Locate the cell with the specified text and output its (x, y) center coordinate. 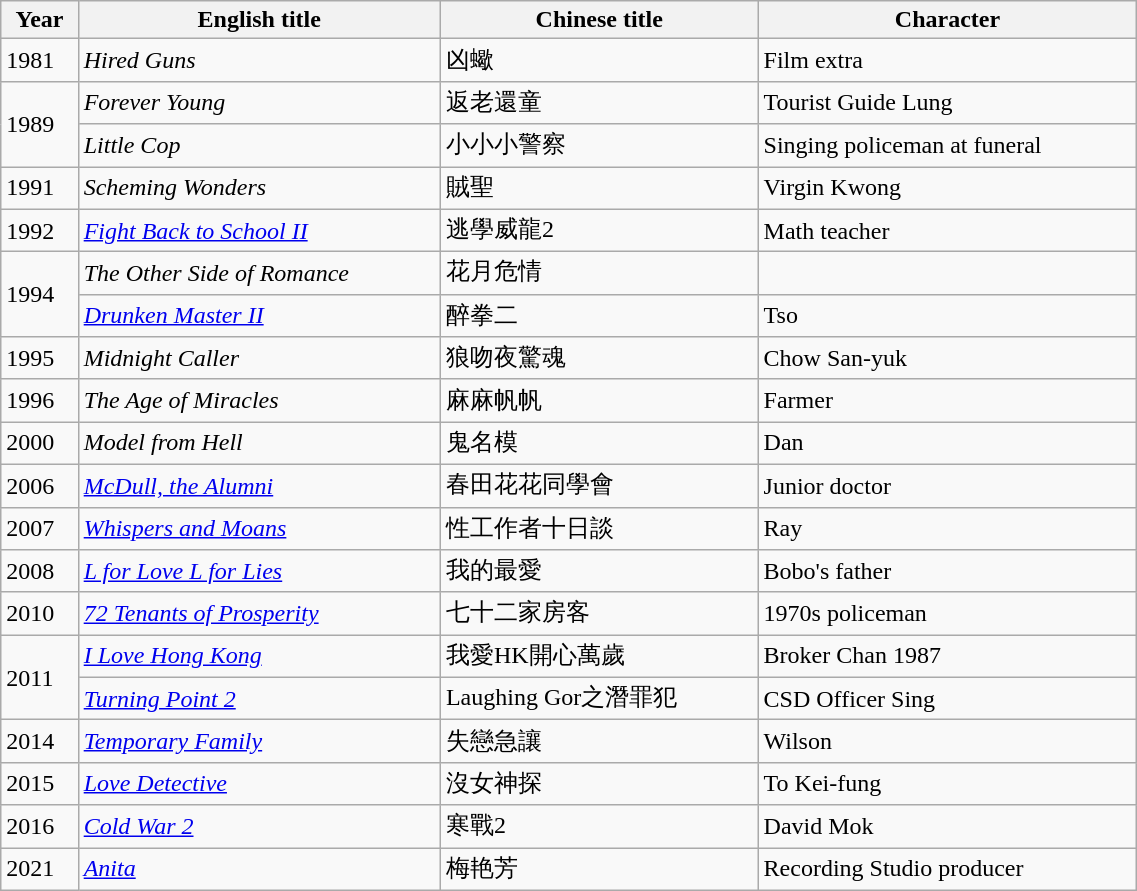
Anita (259, 870)
Year (40, 20)
Singing policeman at funeral (948, 146)
返老還童 (599, 102)
Bobo's father (948, 572)
狼吻夜驚魂 (599, 358)
The Other Side of Romance (259, 274)
Chinese title (599, 20)
Film extra (948, 60)
逃學威龍2 (599, 230)
小小小警察 (599, 146)
Math teacher (948, 230)
2014 (40, 742)
Broker Chan 1987 (948, 656)
Midnight Caller (259, 358)
鬼名模 (599, 444)
Drunken Master II (259, 316)
2010 (40, 614)
Farmer (948, 400)
The Age of Miracles (259, 400)
Junior doctor (948, 486)
性工作者十日談 (599, 528)
Model from Hell (259, 444)
1989 (40, 124)
Temporary Family (259, 742)
Fight Back to School II (259, 230)
1995 (40, 358)
McDull, the Alumni (259, 486)
Ray (948, 528)
2006 (40, 486)
Virgin Kwong (948, 188)
Whispers and Moans (259, 528)
花月危情 (599, 274)
Little Cop (259, 146)
Laughing Gor之潛罪犯 (599, 698)
David Mok (948, 826)
Cold War 2 (259, 826)
寒戰2 (599, 826)
Wilson (948, 742)
我的最愛 (599, 572)
L for Love L for Lies (259, 572)
2011 (40, 678)
Dan (948, 444)
Love Detective (259, 784)
凶蠍 (599, 60)
Recording Studio producer (948, 870)
I Love Hong Kong (259, 656)
1970s policeman (948, 614)
Turning Point 2 (259, 698)
Scheming Wonders (259, 188)
七十二家房客 (599, 614)
2007 (40, 528)
1996 (40, 400)
English title (259, 20)
梅艳芳 (599, 870)
2016 (40, 826)
CSD Officer Sing (948, 698)
失戀急讓 (599, 742)
2021 (40, 870)
醉拳二 (599, 316)
2008 (40, 572)
1992 (40, 230)
沒女神探 (599, 784)
1981 (40, 60)
春田花花同學會 (599, 486)
1994 (40, 294)
麻麻帆帆 (599, 400)
2015 (40, 784)
Forever Young (259, 102)
72 Tenants of Prosperity (259, 614)
賊聖 (599, 188)
Character (948, 20)
1991 (40, 188)
我愛HK開心萬歲 (599, 656)
To Kei-fung (948, 784)
2000 (40, 444)
Hired Guns (259, 60)
Chow San-yuk (948, 358)
Tso (948, 316)
Tourist Guide Lung (948, 102)
